Detect which cell encompasses the target text, then output its (x, y) center coordinate. 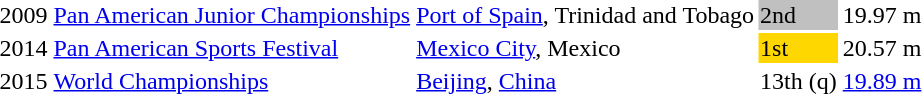
Pan American Junior Championships (232, 15)
2nd (799, 15)
Port of Spain, Trinidad and Tobago (586, 15)
Mexico City, Mexico (586, 48)
1st (799, 48)
Pan American Sports Festival (232, 48)
